Determine the [x, y] coordinate at the center of the cell enclosing the given text.  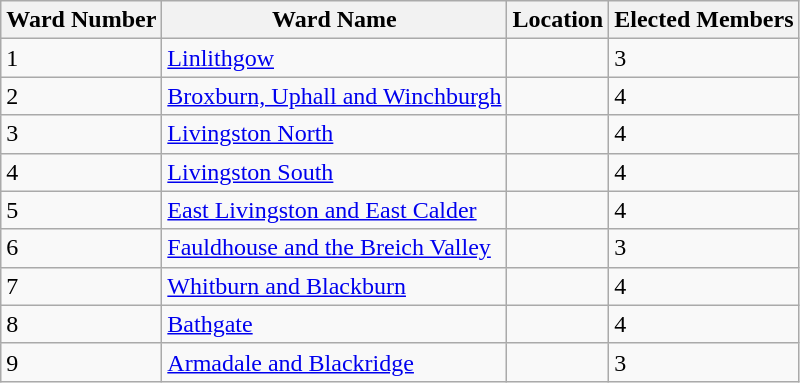
East Livingston and East Calder [334, 210]
Armadale and Blackridge [334, 362]
Location [558, 20]
Ward Number [82, 20]
Linlithgow [334, 58]
Fauldhouse and the Breich Valley [334, 248]
2 [82, 96]
Livingston North [334, 134]
Elected Members [704, 20]
5 [82, 210]
1 [82, 58]
7 [82, 286]
Livingston South [334, 172]
Bathgate [334, 324]
Ward Name [334, 20]
9 [82, 362]
8 [82, 324]
Whitburn and Blackburn [334, 286]
6 [82, 248]
Broxburn, Uphall and Winchburgh [334, 96]
